Find where the given text appears and provide that cell's center as [x, y] coordinate. 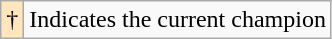
Indicates the current champion [178, 20]
† [12, 20]
